For the text-containing cell, return its midpoint in (x, y) coordinate format. 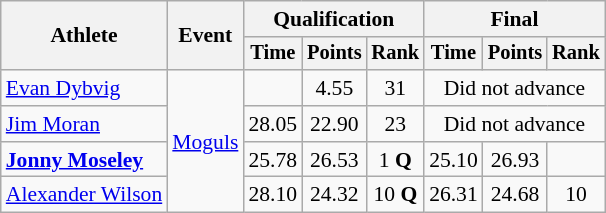
10 Q (395, 195)
Athlete (84, 36)
23 (395, 124)
28.05 (272, 124)
Evan Dybvig (84, 88)
4.55 (334, 88)
Alexander Wilson (84, 195)
24.32 (334, 195)
Jonny Moseley (84, 160)
26.31 (454, 195)
10 (576, 195)
25.10 (454, 160)
22.90 (334, 124)
Moguls (205, 141)
25.78 (272, 160)
Final (514, 19)
28.10 (272, 195)
1 Q (395, 160)
Qualification (334, 19)
26.53 (334, 160)
Event (205, 36)
26.93 (515, 160)
24.68 (515, 195)
Jim Moran (84, 124)
31 (395, 88)
